Return (x, y) of the center of cell containing provided text 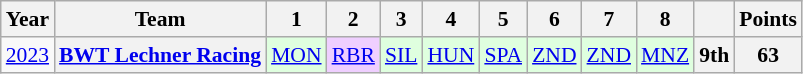
63 (768, 55)
4 (450, 19)
3 (402, 19)
MNZ (665, 55)
5 (503, 19)
9th (714, 55)
6 (554, 19)
BWT Lechner Racing (160, 55)
1 (296, 19)
7 (609, 19)
2 (354, 19)
2023 (28, 55)
MON (296, 55)
SIL (402, 55)
RBR (354, 55)
Points (768, 19)
8 (665, 19)
SPA (503, 55)
Year (28, 19)
Team (160, 19)
HUN (450, 55)
